Detect which cell encompasses the target text, then output its [X, Y] center coordinate. 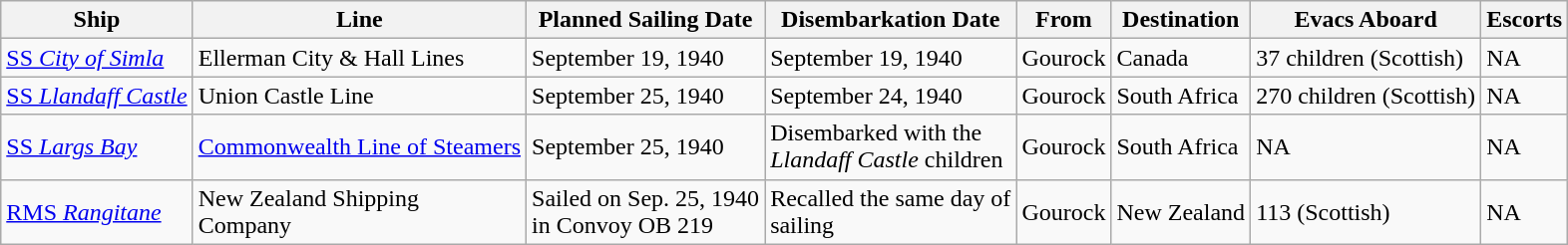
Line [359, 20]
New Zealand [1181, 211]
270 children (Scottish) [1367, 96]
Destination [1181, 20]
RMS Rangitane [97, 211]
Recalled the same day ofsailing [891, 211]
Ellerman City & Hall Lines [359, 58]
SS Llandaff Castle [97, 96]
Escorts [1524, 20]
37 children (Scottish) [1367, 58]
Sailed on Sep. 25, 1940in Convoy OB 219 [646, 211]
SS City of Simla [97, 58]
Disembarked with theLlandaff Castle children [891, 147]
SS Largs Bay [97, 147]
Evacs Aboard [1367, 20]
Planned Sailing Date [646, 20]
New Zealand ShippingCompany [359, 211]
From [1063, 20]
Commonwealth Line of Steamers [359, 147]
Union Castle Line [359, 96]
113 (Scottish) [1367, 211]
Canada [1181, 58]
Disembarkation Date [891, 20]
Ship [97, 20]
September 24, 1940 [891, 96]
